Output the (x, y) coordinate of the center of the cell containing the given text.  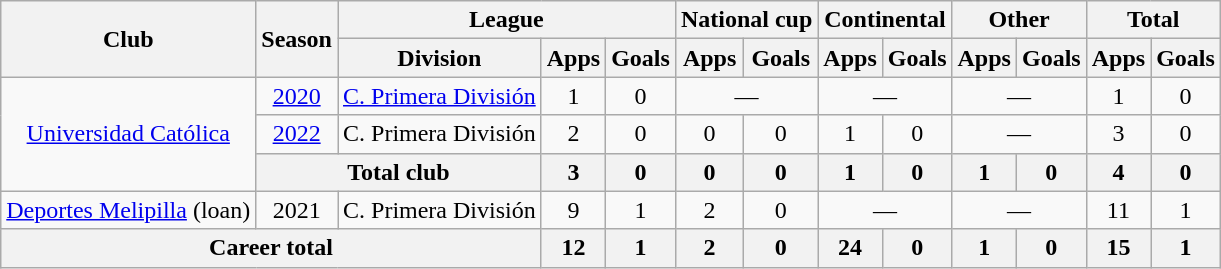
Universidad Católica (128, 134)
National cup (746, 20)
2021 (297, 210)
Total club (398, 172)
2020 (297, 96)
2022 (297, 134)
Club (128, 39)
Continental (885, 20)
9 (573, 210)
15 (1118, 248)
Other (1019, 20)
11 (1118, 210)
Career total (271, 248)
Total (1153, 20)
24 (850, 248)
Deportes Melipilla (loan) (128, 210)
4 (1118, 172)
Season (297, 39)
Division (440, 58)
League (507, 20)
12 (573, 248)
